From the cell containing the given text, extract its center point as [x, y] coordinate. 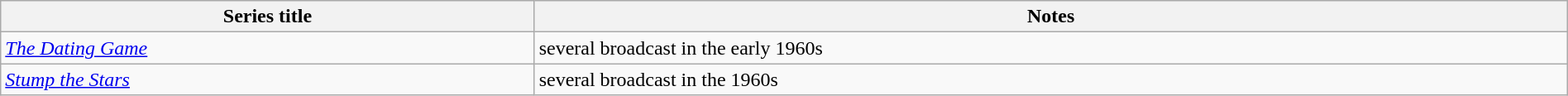
Stump the Stars [268, 79]
several broadcast in the 1960s [1050, 79]
The Dating Game [268, 48]
several broadcast in the early 1960s [1050, 48]
Series title [268, 17]
Notes [1050, 17]
